Return the (x, y) coordinate for the center point of the cell that contains the specified text.  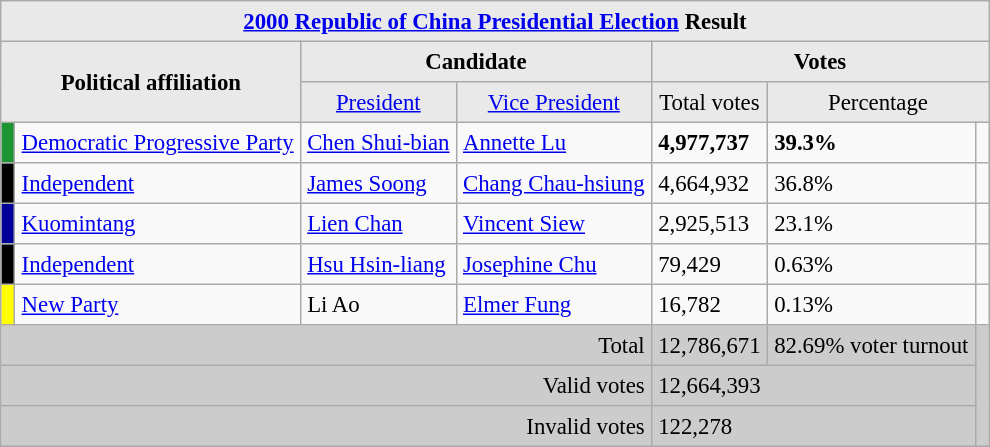
0.13% (871, 304)
President (378, 102)
Total votes (709, 102)
2000 Republic of China Presidential Election Result (494, 21)
4,664,932 (709, 183)
Candidate (476, 61)
Total (326, 345)
Chen Shui-bian (378, 142)
12,664,393 (813, 385)
Hsu Hsin-liang (378, 264)
Valid votes (326, 385)
Political affiliation (150, 82)
Annette Lu (554, 142)
4,977,737 (709, 142)
0.63% (871, 264)
36.8% (871, 183)
Chang Chau-hsiung (554, 183)
16,782 (709, 304)
Li Ao (378, 304)
Kuomintang (158, 223)
Vice President (554, 102)
Percentage (878, 102)
79,429 (709, 264)
Democratic Progressive Party (158, 142)
2,925,513 (709, 223)
12,786,671 (709, 345)
James Soong (378, 183)
23.1% (871, 223)
Vincent Siew (554, 223)
New Party (158, 304)
39.3% (871, 142)
82.69% voter turnout (871, 345)
Votes (820, 61)
Invalid votes (326, 426)
Lien Chan (378, 223)
122,278 (813, 426)
Josephine Chu (554, 264)
Elmer Fung (554, 304)
